Locate the cell with the specified text and output its (x, y) center coordinate. 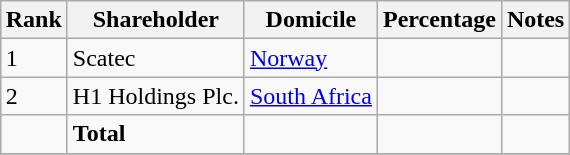
Total (156, 134)
Scatec (156, 58)
2 (34, 96)
1 (34, 58)
Rank (34, 20)
South Africa (310, 96)
Shareholder (156, 20)
Notes (535, 20)
Domicile (310, 20)
Percentage (439, 20)
Norway (310, 58)
H1 Holdings Plc. (156, 96)
